Search for the cell housing the specified text and yield its [X, Y] center coordinate. 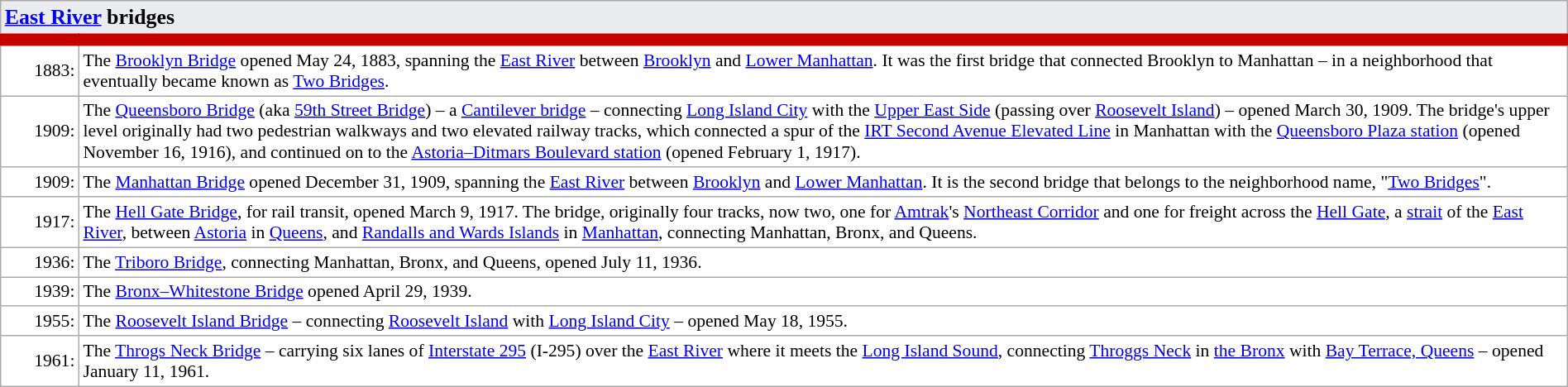
1936: [40, 262]
The Triboro Bridge, connecting Manhattan, Bronx, and Queens, opened July 11, 1936. [823, 262]
1883: [40, 68]
East River bridges [784, 20]
1961: [40, 361]
1939: [40, 292]
The Roosevelt Island Bridge – connecting Roosevelt Island with Long Island City – opened May 18, 1955. [823, 322]
1917: [40, 222]
The Bronx–Whitestone Bridge opened April 29, 1939. [823, 292]
1955: [40, 322]
